Provide the (X, Y) coordinate of the cell's center where the given text is located.  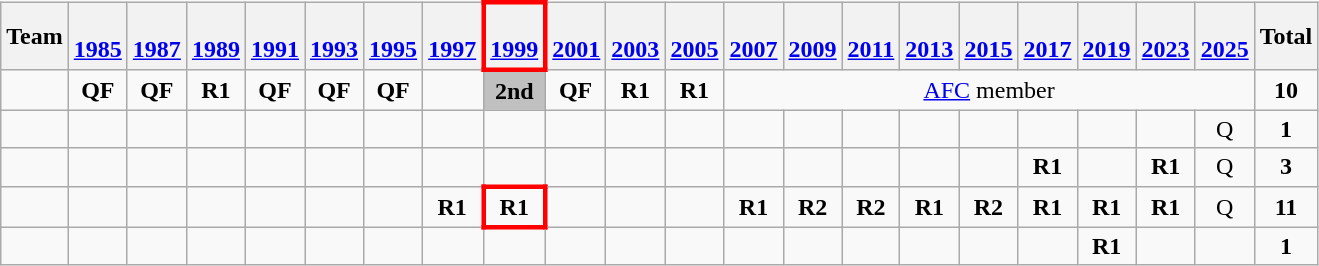
1991 (274, 36)
AFC member (989, 90)
Total (1286, 36)
1999 (514, 36)
1993 (334, 36)
2019 (1106, 36)
1995 (394, 36)
2011 (871, 36)
2017 (1048, 36)
2005 (694, 36)
1989 (216, 36)
Team (35, 36)
2003 (636, 36)
2015 (988, 36)
2nd (514, 90)
2001 (576, 36)
2013 (930, 36)
2023 (1166, 36)
10 (1286, 90)
1987 (156, 36)
3 (1286, 167)
1985 (98, 36)
1997 (454, 36)
11 (1286, 206)
2007 (754, 36)
2025 (1224, 36)
2009 (812, 36)
